Determine the [x, y] coordinate at the center of the cell enclosing the given text.  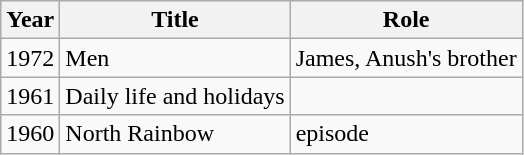
James, Anush's brother [406, 58]
Year [30, 20]
Men [175, 58]
Daily life and holidays [175, 96]
1960 [30, 134]
North Rainbow [175, 134]
Role [406, 20]
1972 [30, 58]
1961 [30, 96]
episode [406, 134]
Title [175, 20]
